Return (X, Y) of the center of cell containing provided text 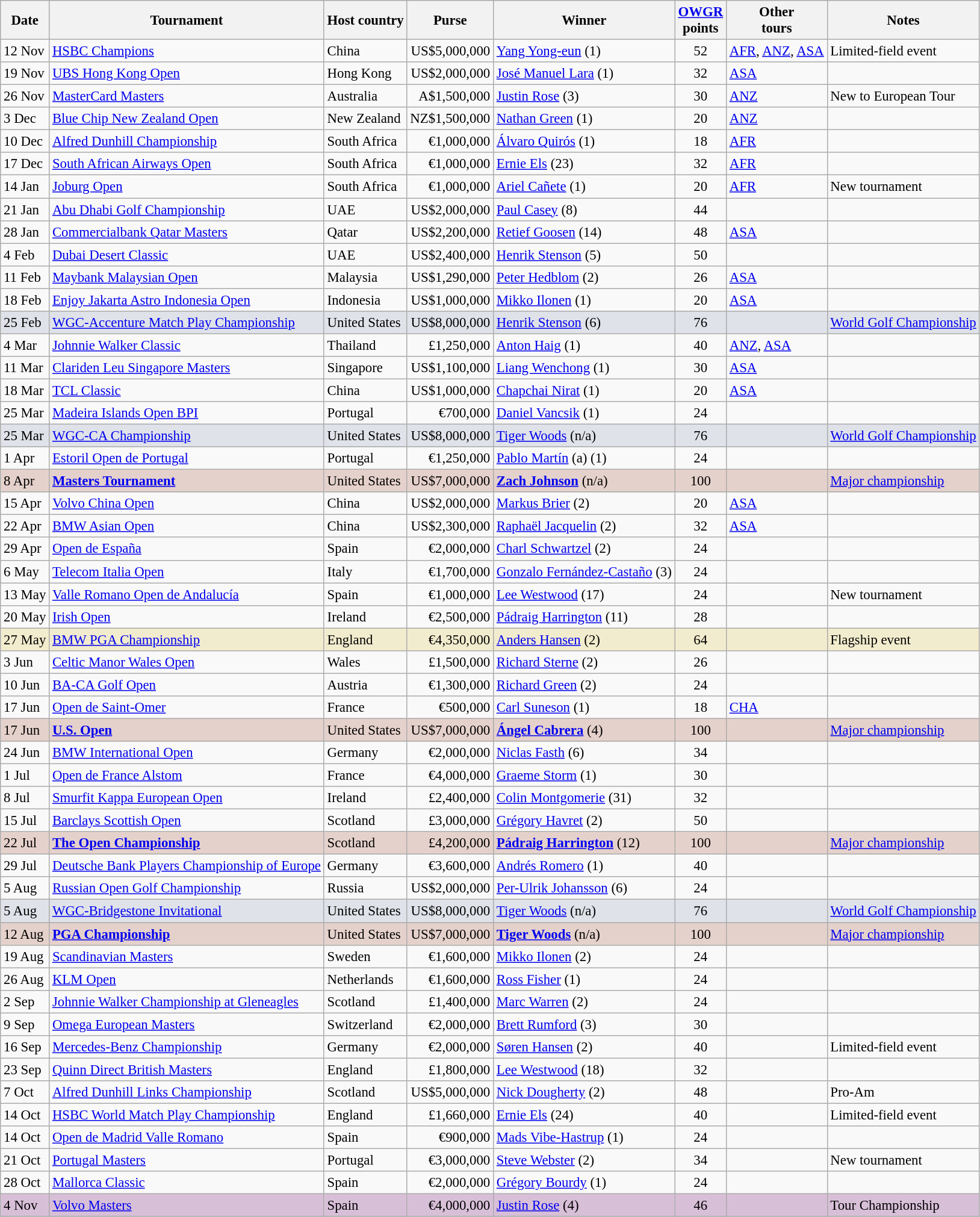
£3,000,000 (450, 821)
Open de Saint-Omer (187, 708)
Chapchai Nirat (1) (585, 390)
Portugal Masters (187, 1160)
US$2,200,000 (450, 232)
46 (701, 1206)
Switzerland (365, 1024)
NZ$1,500,000 (450, 119)
TCL Classic (187, 390)
PGA Championship (187, 934)
Charl Schwartzel (2) (585, 549)
Commercialbank Qatar Masters (187, 232)
Mallorca Classic (187, 1183)
New Zealand (365, 119)
€3,000,000 (450, 1160)
18 Mar (25, 390)
US$1,100,000 (450, 368)
€700,000 (450, 413)
Paul Casey (8) (585, 210)
£1,800,000 (450, 1069)
Joburg Open (187, 187)
Australia (365, 96)
Pádraig Harrington (12) (585, 843)
Open de España (187, 549)
Markus Brier (2) (585, 503)
Peter Hedblom (2) (585, 277)
Carl Suneson (1) (585, 708)
Ross Fisher (1) (585, 979)
Andrés Romero (1) (585, 866)
26 Nov (25, 96)
28 (701, 617)
Ángel Cabrera (4) (585, 730)
€3,600,000 (450, 866)
Flagship event (903, 640)
Malaysia (365, 277)
Telecom Italia Open (187, 571)
Alfred Dunhill Links Championship (187, 1092)
£4,200,000 (450, 843)
19 Nov (25, 73)
Grégory Havret (2) (585, 821)
4 Nov (25, 1206)
Othertours (777, 20)
26 Aug (25, 979)
Host country (365, 20)
16 Sep (25, 1047)
CHA (777, 708)
11 Mar (25, 368)
Richard Sterne (2) (585, 662)
US$2,300,000 (450, 526)
Sweden (365, 956)
Lee Westwood (17) (585, 594)
4 Feb (25, 255)
Justin Rose (3) (585, 96)
27 May (25, 640)
21 Oct (25, 1160)
Alfred Dunhill Championship (187, 142)
Scandinavian Masters (187, 956)
WGC-CA Championship (187, 436)
US$2,400,000 (450, 255)
64 (701, 640)
17 Dec (25, 164)
1 Apr (25, 458)
Netherlands (365, 979)
£2,400,000 (450, 798)
Pádraig Harrington (11) (585, 617)
Anders Hansen (2) (585, 640)
52 (701, 51)
3 Dec (25, 119)
Tournament (187, 20)
3 Jun (25, 662)
KLM Open (187, 979)
Richard Green (2) (585, 685)
Zach Johnson (n/a) (585, 481)
44 (701, 210)
Grégory Bourdy (1) (585, 1183)
Hong Kong (365, 73)
11 Feb (25, 277)
Qatar (365, 232)
€1,250,000 (450, 458)
18 Feb (25, 300)
UBS Hong Kong Open (187, 73)
ANZ, ASA (777, 345)
Winner (585, 20)
Volvo China Open (187, 503)
Steve Webster (2) (585, 1160)
Omega European Masters (187, 1024)
Lee Westwood (18) (585, 1069)
Anton Haig (1) (585, 345)
Italy (365, 571)
Mikko Ilonen (1) (585, 300)
Quinn Direct British Masters (187, 1069)
HSBC Champions (187, 51)
Dubai Desert Classic (187, 255)
Henrik Stenson (6) (585, 323)
Nick Dougherty (2) (585, 1092)
Estoril Open de Portugal (187, 458)
Retief Goosen (14) (585, 232)
€1,300,000 (450, 685)
21 Jan (25, 210)
Clariden Leu Singapore Masters (187, 368)
Celtic Manor Wales Open (187, 662)
Enjoy Jakarta Astro Indonesia Open (187, 300)
Indonesia (365, 300)
15 Apr (25, 503)
15 Jul (25, 821)
Søren Hansen (2) (585, 1047)
Irish Open (187, 617)
Daniel Vancsik (1) (585, 413)
Ernie Els (24) (585, 1115)
Volvo Masters (187, 1206)
AFR, ANZ, ASA (777, 51)
13 May (25, 594)
Ernie Els (23) (585, 164)
Open de France Alstom (187, 776)
WGC-Bridgestone Invitational (187, 911)
Mercedes-Benz Championship (187, 1047)
Masters Tournament (187, 481)
£1,400,000 (450, 1001)
Purse (450, 20)
Brett Rumford (3) (585, 1024)
Abu Dhabi Golf Championship (187, 210)
Yang Yong-eun (1) (585, 51)
New to European Tour (903, 96)
Gonzalo Fernández-Castaño (3) (585, 571)
Tour Championship (903, 1206)
Valle Romano Open de Andalucía (187, 594)
Singapore (365, 368)
Maybank Malaysian Open (187, 277)
€1,700,000 (450, 571)
20 May (25, 617)
Madeira Islands Open BPI (187, 413)
Barclays Scottish Open (187, 821)
Blue Chip New Zealand Open (187, 119)
South African Airways Open (187, 164)
7 Oct (25, 1092)
€4,350,000 (450, 640)
£1,250,000 (450, 345)
US$1,290,000 (450, 277)
10 Jun (25, 685)
€2,500,000 (450, 617)
Liang Wenchong (1) (585, 368)
Russian Open Golf Championship (187, 888)
1 Jul (25, 776)
Smurfit Kappa European Open (187, 798)
28 Oct (25, 1183)
Pablo Martín (a) (1) (585, 458)
Johnnie Walker Championship at Gleneagles (187, 1001)
BMW International Open (187, 753)
9 Sep (25, 1024)
HSBC World Match Play Championship (187, 1115)
Johnnie Walker Classic (187, 345)
Marc Warren (2) (585, 1001)
22 Apr (25, 526)
10 Dec (25, 142)
WGC-Accenture Match Play Championship (187, 323)
Graeme Storm (1) (585, 776)
23 Sep (25, 1069)
8 Apr (25, 481)
14 Jan (25, 187)
8 Jul (25, 798)
BMW PGA Championship (187, 640)
Pro-Am (903, 1092)
12 Aug (25, 934)
Russia (365, 888)
MasterCard Masters (187, 96)
Álvaro Quirós (1) (585, 142)
29 Jul (25, 866)
OWGRpoints (701, 20)
6 May (25, 571)
Austria (365, 685)
Mikko Ilonen (2) (585, 956)
Nathan Green (1) (585, 119)
£1,500,000 (450, 662)
Raphaël Jacquelin (2) (585, 526)
Justin Rose (4) (585, 1206)
€900,000 (450, 1138)
Notes (903, 20)
29 Apr (25, 549)
Niclas Fasth (6) (585, 753)
Open de Madrid Valle Romano (187, 1138)
4 Mar (25, 345)
Ariel Cañete (1) (585, 187)
Henrik Stenson (5) (585, 255)
2 Sep (25, 1001)
Date (25, 20)
€500,000 (450, 708)
The Open Championship (187, 843)
24 Jun (25, 753)
Per-Ulrik Johansson (6) (585, 888)
12 Nov (25, 51)
25 Feb (25, 323)
U.S. Open (187, 730)
Colin Montgomerie (31) (585, 798)
A$1,500,000 (450, 96)
Wales (365, 662)
Mads Vibe-Hastrup (1) (585, 1138)
Deutsche Bank Players Championship of Europe (187, 866)
BA-CA Golf Open (187, 685)
Thailand (365, 345)
28 Jan (25, 232)
22 Jul (25, 843)
19 Aug (25, 956)
José Manuel Lara (1) (585, 73)
BMW Asian Open (187, 526)
£1,660,000 (450, 1115)
